From the cell containing the given text, extract its center point as [x, y] coordinate. 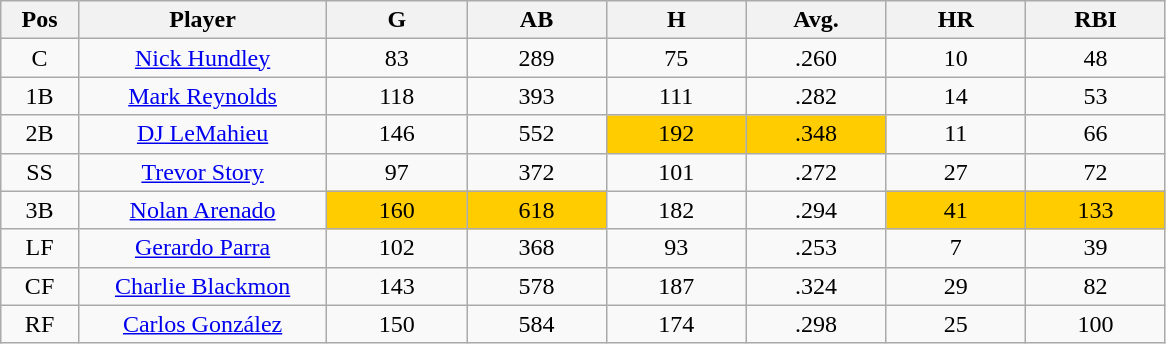
RBI [1096, 20]
143 [397, 286]
LF [40, 248]
75 [676, 58]
72 [1096, 172]
118 [397, 96]
39 [1096, 248]
HR [956, 20]
48 [1096, 58]
174 [676, 324]
.348 [816, 134]
Charlie Blackmon [202, 286]
1B [40, 96]
G [397, 20]
.282 [816, 96]
584 [537, 324]
H [676, 20]
Trevor Story [202, 172]
11 [956, 134]
3B [40, 210]
AB [537, 20]
101 [676, 172]
146 [397, 134]
150 [397, 324]
552 [537, 134]
41 [956, 210]
.260 [816, 58]
14 [956, 96]
DJ LeMahieu [202, 134]
83 [397, 58]
Avg. [816, 20]
618 [537, 210]
578 [537, 286]
133 [1096, 210]
192 [676, 134]
66 [1096, 134]
111 [676, 96]
102 [397, 248]
.253 [816, 248]
29 [956, 286]
25 [956, 324]
10 [956, 58]
RF [40, 324]
.298 [816, 324]
Gerardo Parra [202, 248]
.324 [816, 286]
289 [537, 58]
7 [956, 248]
393 [537, 96]
Carlos González [202, 324]
372 [537, 172]
160 [397, 210]
Mark Reynolds [202, 96]
100 [1096, 324]
Nolan Arenado [202, 210]
C [40, 58]
SS [40, 172]
53 [1096, 96]
187 [676, 286]
CF [40, 286]
Player [202, 20]
.272 [816, 172]
27 [956, 172]
182 [676, 210]
93 [676, 248]
2B [40, 134]
Pos [40, 20]
97 [397, 172]
Nick Hundley [202, 58]
82 [1096, 286]
368 [537, 248]
.294 [816, 210]
